Search for the cell housing the specified text and yield its (x, y) center coordinate. 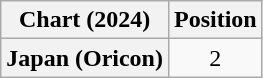
Position (215, 20)
Chart (2024) (85, 20)
2 (215, 58)
Japan (Oricon) (85, 58)
